Identify which cell holds the provided text, then report its (x, y) central coordinate. 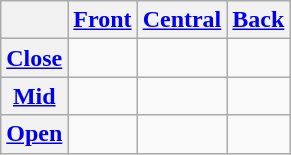
Mid (34, 96)
Open (34, 134)
Back (258, 20)
Central (182, 20)
Close (34, 58)
Front (102, 20)
